Find where the given text appears and provide that cell's center as [X, Y] coordinate. 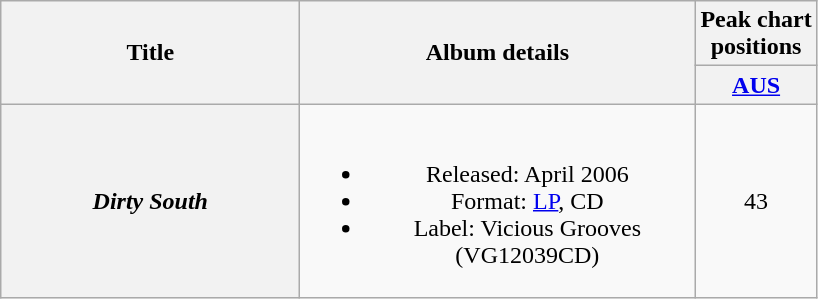
Dirty South [150, 201]
43 [756, 201]
Album details [498, 52]
Title [150, 52]
Released: April 2006Format: LP, CDLabel: Vicious Grooves (VG12039CD) [498, 201]
Peak chartpositions [756, 34]
AUS [756, 85]
